Find where the given text appears and provide that cell's center as (X, Y) coordinate. 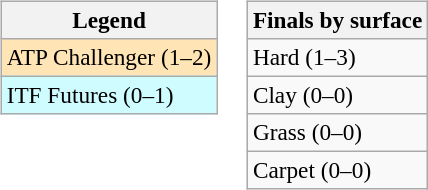
Carpet (0–0) (337, 171)
Finals by surface (337, 20)
Grass (0–0) (337, 133)
ATP Challenger (1–2) (108, 57)
ITF Futures (0–1) (108, 95)
Legend (108, 20)
Hard (1–3) (337, 57)
Clay (0–0) (337, 95)
